Identify which cell holds the provided text, then report its (X, Y) central coordinate. 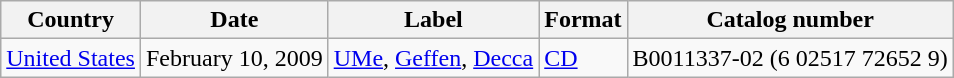
Format (583, 20)
CD (583, 58)
Catalog number (790, 20)
Country (71, 20)
February 10, 2009 (234, 58)
Label (434, 20)
UMe, Geffen, Decca (434, 58)
United States (71, 58)
B0011337-02 (6 02517 72652 9) (790, 58)
Date (234, 20)
